Output the (X, Y) coordinate of the center of the cell containing the given text.  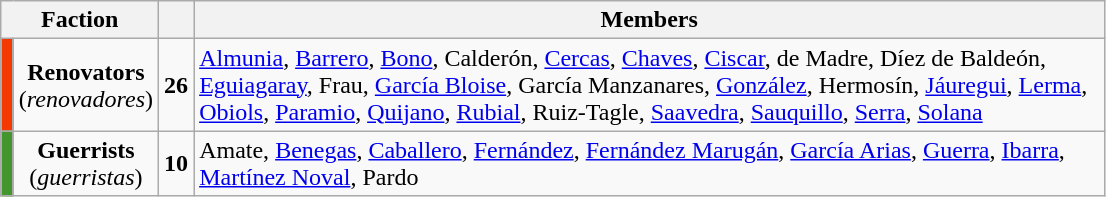
Amate, Benegas, Caballero, Fernández, Fernández Marugán, García Arias, Guerra, Ibarra, Martínez Noval, Pardo (650, 164)
Members (650, 20)
26 (176, 85)
10 (176, 164)
Renovators(renovadores) (86, 85)
Faction (80, 20)
Guerrists(guerristas) (86, 164)
